Detect which cell encompasses the target text, then output its [x, y] center coordinate. 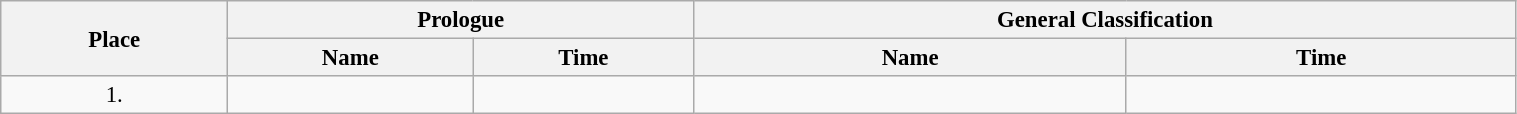
General Classification [1105, 20]
Place [114, 38]
Prologue [461, 20]
1. [114, 95]
